From the cell containing the given text, extract its center point as (X, Y) coordinate. 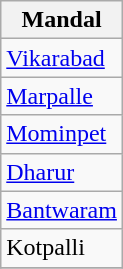
Mominpet (62, 134)
Marpalle (62, 96)
Dharur (62, 172)
Mandal (62, 20)
Bantwaram (62, 210)
Kotpalli (62, 248)
Vikarabad (62, 58)
